Capture the cell that displays the provided text and extract its (x, y) central coordinate. 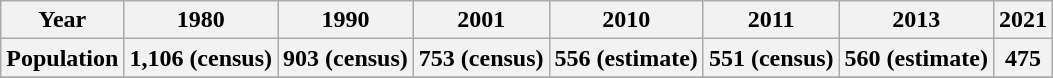
556 (estimate) (626, 58)
551 (census) (771, 58)
1990 (346, 20)
560 (estimate) (916, 58)
2001 (481, 20)
903 (census) (346, 58)
1,106 (census) (201, 58)
1980 (201, 20)
Population (62, 58)
2010 (626, 20)
2011 (771, 20)
Year (62, 20)
2013 (916, 20)
2021 (1022, 20)
475 (1022, 58)
753 (census) (481, 58)
